Detect which cell encompasses the target text, then output its [X, Y] center coordinate. 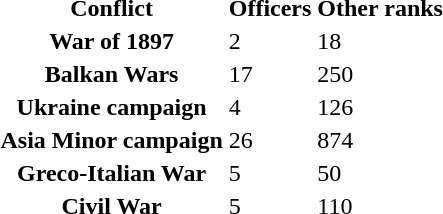
5 [270, 173]
17 [270, 74]
2 [270, 41]
4 [270, 107]
26 [270, 140]
